Capture the cell that displays the provided text and extract its (x, y) central coordinate. 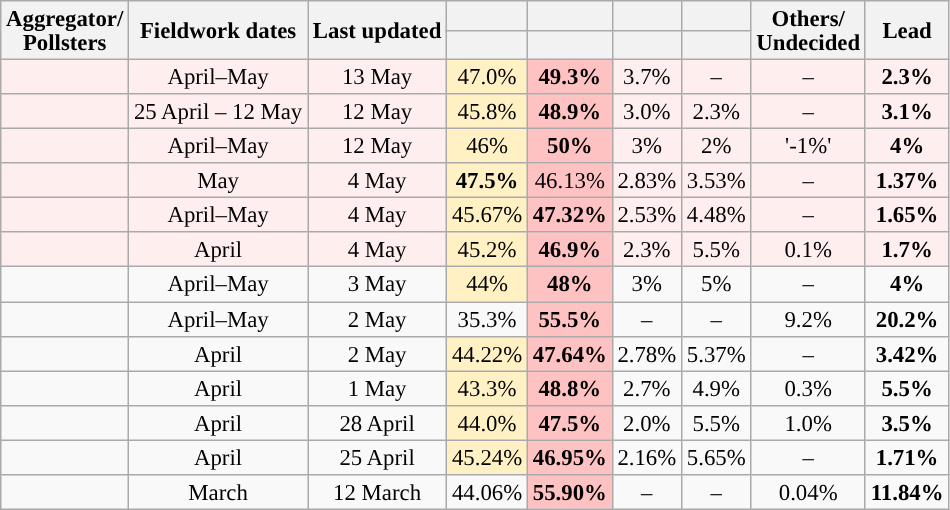
44.22% (488, 354)
Aggregator/Pollsters (65, 30)
1.71% (906, 458)
0.04% (808, 492)
43.3% (488, 388)
44% (488, 284)
50% (570, 146)
55.5% (570, 320)
55.90% (570, 492)
Lead (906, 30)
3.1% (906, 112)
20.2% (906, 320)
45.2% (488, 250)
Others/Undecided (808, 30)
48.9% (570, 112)
March (218, 492)
May (218, 180)
45.24% (488, 458)
47.32% (570, 216)
48.8% (570, 388)
46.13% (570, 180)
3.5% (906, 422)
5.65% (716, 458)
13 May (378, 78)
2.16% (646, 458)
12 March (378, 492)
28 April (378, 422)
3.53% (716, 180)
2.78% (646, 354)
1.0% (808, 422)
5% (716, 284)
11.84% (906, 492)
3.7% (646, 78)
4.48% (716, 216)
45.67% (488, 216)
3 May (378, 284)
2.53% (646, 216)
47.64% (570, 354)
2.7% (646, 388)
1.65% (906, 216)
5.37% (716, 354)
0.1% (808, 250)
1 May (378, 388)
35.3% (488, 320)
4.9% (716, 388)
Last updated (378, 30)
25 April (378, 458)
3.42% (906, 354)
45.8% (488, 112)
25 April – 12 May (218, 112)
48% (570, 284)
2% (716, 146)
44.0% (488, 422)
44.06% (488, 492)
49.3% (570, 78)
1.7% (906, 250)
1.37% (906, 180)
3.0% (646, 112)
'-1%' (808, 146)
47.0% (488, 78)
46.95% (570, 458)
46.9% (570, 250)
2.83% (646, 180)
2.0% (646, 422)
46% (488, 146)
Fieldwork dates (218, 30)
9.2% (808, 320)
0.3% (808, 388)
